Determine the [x, y] coordinate at the center of the cell enclosing the given text.  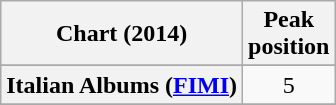
5 [289, 85]
Chart (2014) [122, 34]
Peakposition [289, 34]
Italian Albums (FIMI) [122, 85]
